Provide the [X, Y] coordinate of the cell's center where the given text is located.  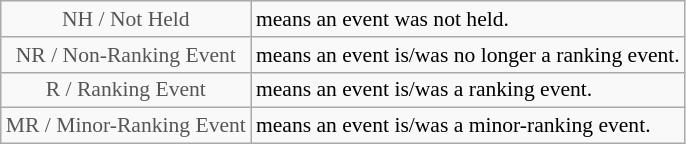
NR / Non-Ranking Event [126, 55]
means an event was not held. [468, 19]
means an event is/was no longer a ranking event. [468, 55]
means an event is/was a ranking event. [468, 90]
means an event is/was a minor-ranking event. [468, 126]
R / Ranking Event [126, 90]
MR / Minor-Ranking Event [126, 126]
NH / Not Held [126, 19]
